Pinpoint the cell where the given text exists, returning its [X, Y] midpoint coordinate. 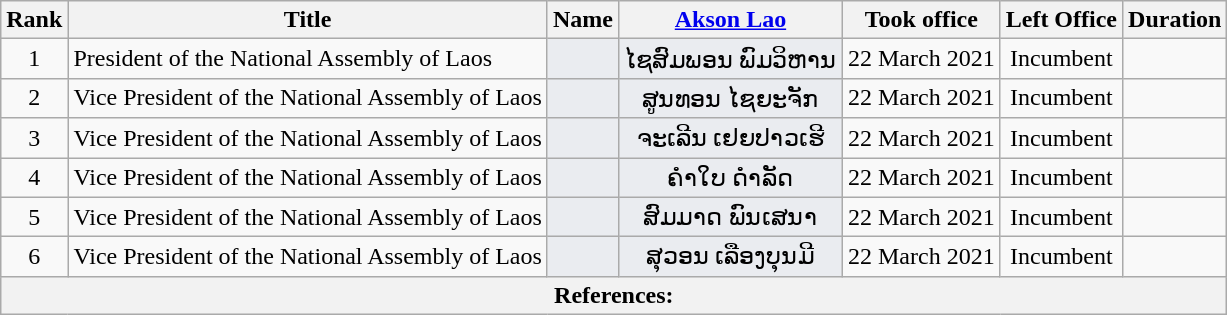
Name [582, 20]
ສົມມາດ ພົນເສນາ [730, 217]
Akson Lao [730, 20]
3 [34, 138]
References: [614, 295]
6 [34, 257]
1 [34, 59]
ໄຊສົມພອນ ພົມວິຫານ [730, 59]
ສຸວອນ ເລືອງບຸນມີ [730, 257]
ຄໍາໃບ ດໍາລັດ [730, 178]
5 [34, 217]
4 [34, 178]
Duration [1175, 20]
President of the National Assembly of Laos [308, 59]
Rank [34, 20]
Took office [921, 20]
Left Office [1061, 20]
Title [308, 20]
ສູນທອນ ໄຊຍະຈັກ [730, 98]
2 [34, 98]
ຈະເລີນ ເຢຍປາວເຮີ [730, 138]
